Locate the cell with the specified text and output its [X, Y] center coordinate. 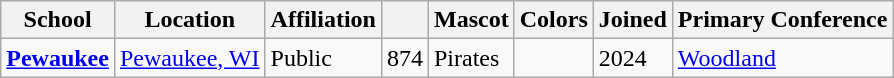
Location [190, 20]
2024 [632, 58]
Mascot [471, 20]
Pirates [471, 58]
Joined [632, 20]
874 [404, 58]
Woodland [782, 58]
Public [323, 58]
Affiliation [323, 20]
Primary Conference [782, 20]
Pewaukee, WI [190, 58]
Pewaukee [58, 58]
School [58, 20]
Colors [554, 20]
